Return (x, y) of the center of cell containing provided text 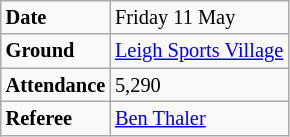
Date (56, 17)
Ground (56, 51)
Friday 11 May (199, 17)
Referee (56, 118)
5,290 (199, 85)
Attendance (56, 85)
Ben Thaler (199, 118)
Leigh Sports Village (199, 51)
